Return the (x, y) coordinate for the center point of the cell that contains the specified text.  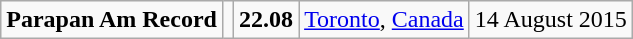
22.08 (266, 20)
Parapan Am Record (112, 20)
Toronto, Canada (384, 20)
14 August 2015 (550, 20)
